Return the (X, Y) coordinate for the center point of the cell that contains the specified text.  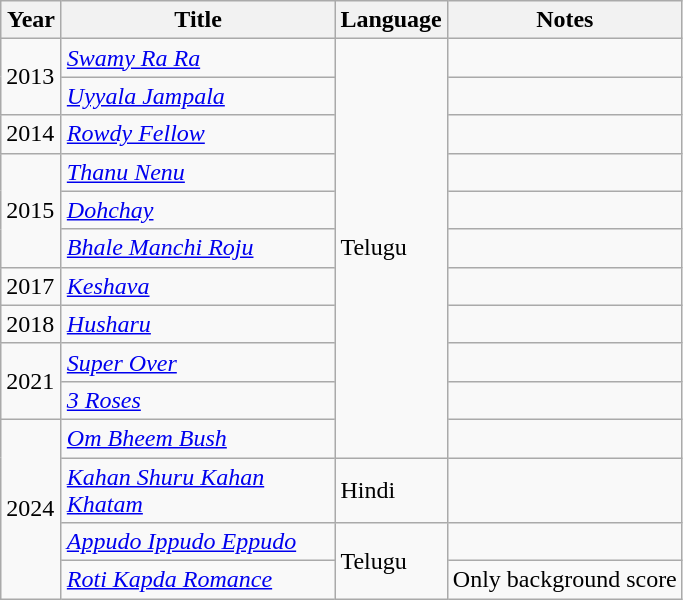
Appudo Ippudo Eppudo (198, 542)
Year (32, 20)
Bhale Manchi Roju (198, 248)
Thanu Nenu (198, 172)
2018 (32, 324)
2013 (32, 77)
2017 (32, 286)
Dohchay (198, 210)
Hindi (391, 490)
Uyyala Jampala (198, 96)
Roti Kapda Romance (198, 580)
Husharu (198, 324)
Language (391, 20)
Notes (564, 20)
Title (198, 20)
Om Bheem Bush (198, 438)
Rowdy Fellow (198, 134)
Only background score (564, 580)
2024 (32, 508)
Super Over (198, 362)
2014 (32, 134)
Kahan Shuru Kahan Khatam (198, 490)
2021 (32, 381)
3 Roses (198, 400)
Swamy Ra Ra (198, 58)
2015 (32, 210)
Keshava (198, 286)
